Provide the [X, Y] coordinate of the cell's center where the given text is located.  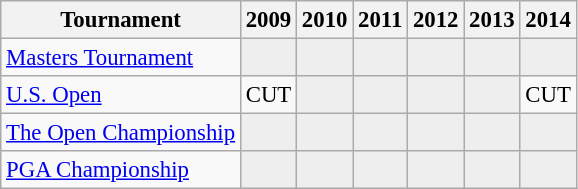
U.S. Open [121, 95]
PGA Championship [121, 170]
2013 [492, 20]
Masters Tournament [121, 58]
2014 [548, 20]
Tournament [121, 20]
2010 [325, 20]
The Open Championship [121, 133]
2011 [380, 20]
2009 [268, 20]
2012 [436, 20]
